From the cell containing the given text, extract its center point as [x, y] coordinate. 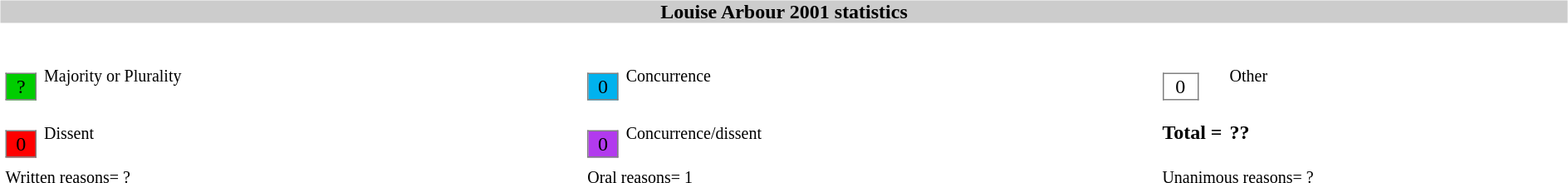
Dissent [312, 132]
Louise Arbour 2001 statistics [784, 12]
Concurrence [890, 76]
Other [1397, 76]
Concurrence/dissent [890, 132]
Majority or Plurality [312, 76]
?? [1397, 132]
Total = [1192, 132]
